Output the [x, y] coordinate of the center of the cell containing the given text.  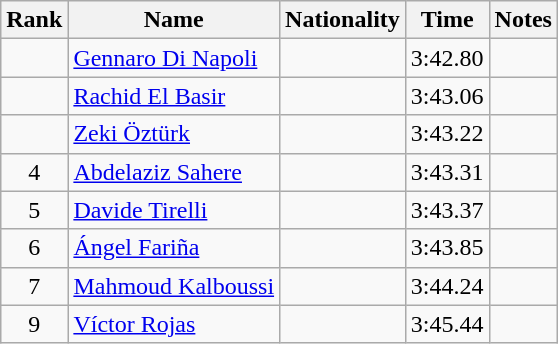
Nationality [343, 20]
9 [34, 324]
Abdelaziz Sahere [174, 172]
3:42.80 [447, 58]
5 [34, 210]
3:43.31 [447, 172]
3:43.06 [447, 96]
3:43.37 [447, 210]
Gennaro Di Napoli [174, 58]
Name [174, 20]
Víctor Rojas [174, 324]
7 [34, 286]
3:45.44 [447, 324]
Zeki Öztürk [174, 134]
3:44.24 [447, 286]
Rank [34, 20]
Notes [523, 20]
3:43.85 [447, 248]
3:43.22 [447, 134]
4 [34, 172]
Mahmoud Kalboussi [174, 286]
Ángel Fariña [174, 248]
Davide Tirelli [174, 210]
Rachid El Basir [174, 96]
6 [34, 248]
Time [447, 20]
